Search for the cell housing the specified text and yield its [x, y] center coordinate. 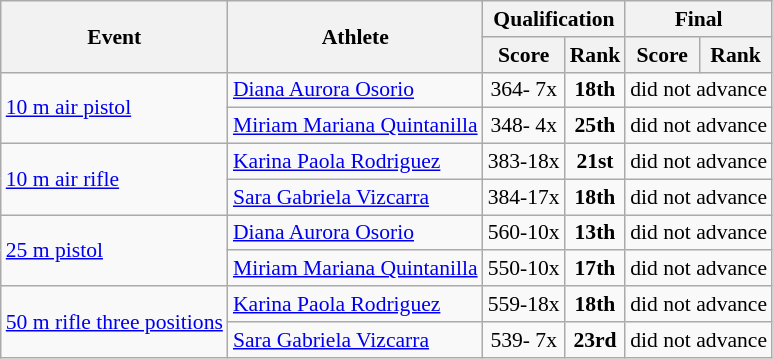
17th [596, 269]
10 m air pistol [114, 108]
559-18x [524, 304]
10 m air rifle [114, 180]
550-10x [524, 269]
25 m pistol [114, 250]
21st [596, 162]
560-10x [524, 233]
364- 7x [524, 90]
Qualification [554, 19]
348- 4x [524, 126]
50 m rifle three positions [114, 322]
383-18x [524, 162]
Final [698, 19]
539- 7x [524, 340]
384-17x [524, 197]
23rd [596, 340]
Athlete [356, 36]
25th [596, 126]
13th [596, 233]
Event [114, 36]
